Capture the cell that displays the provided text and extract its [X, Y] central coordinate. 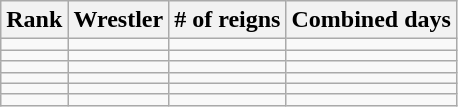
# of reigns [228, 20]
Wrestler [118, 20]
Combined days [371, 20]
Rank [34, 20]
